For the text-containing cell, return its midpoint in [x, y] coordinate format. 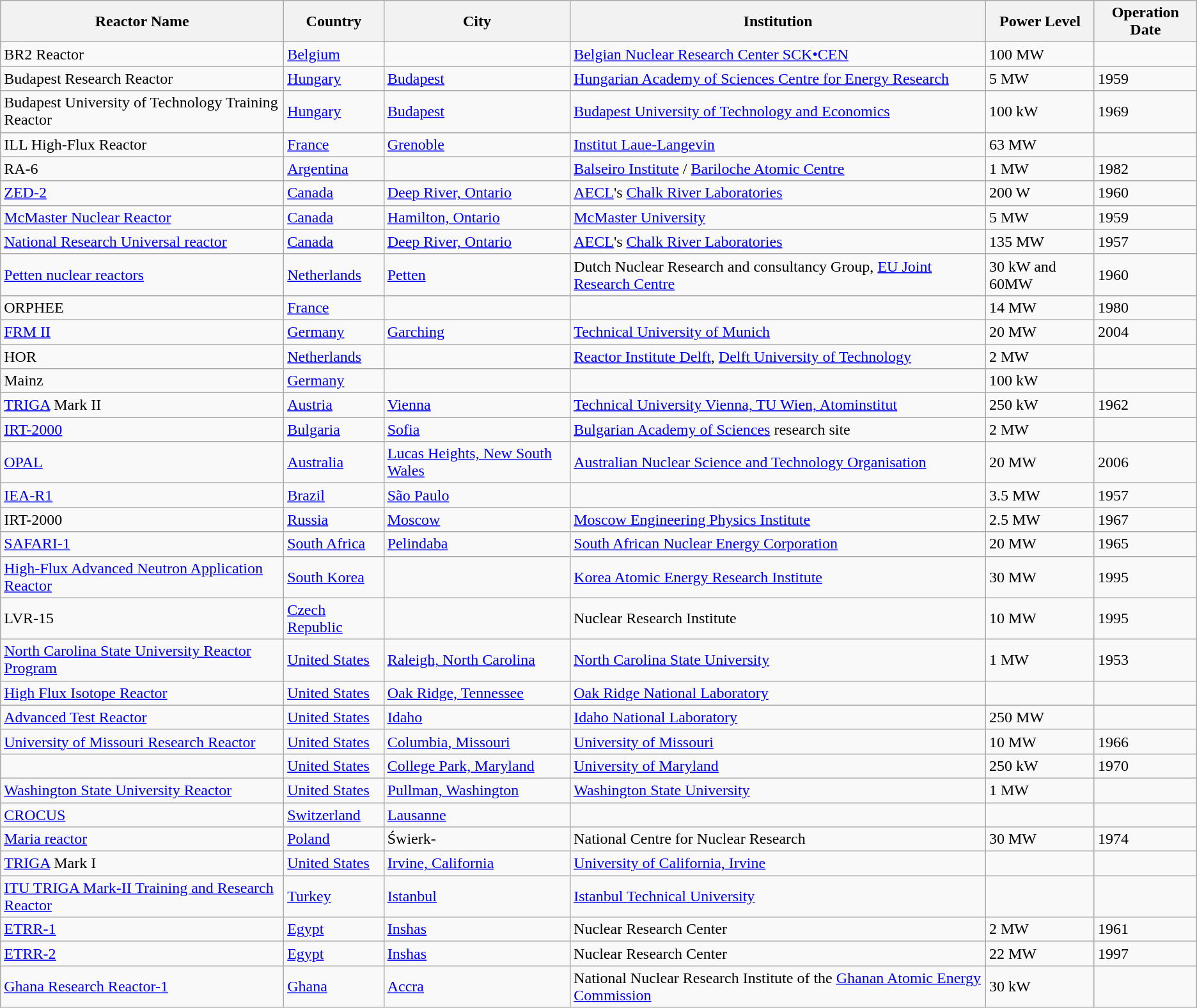
100 MW [1040, 54]
1982 [1145, 169]
North Carolina State University Reactor Program [142, 660]
2.5 MW [1040, 520]
South Africa [334, 544]
1967 [1145, 520]
IEA-R1 [142, 495]
1961 [1145, 929]
30 kW [1040, 987]
1953 [1145, 660]
Balseiro Institute / Bariloche Atomic Centre [778, 169]
Institut Laue-Langevin [778, 144]
University of Missouri Research Reactor [142, 741]
Ghana [334, 987]
Istanbul Technical University [778, 896]
Raleigh, North Carolina [477, 660]
Maria reactor [142, 839]
Pelindaba [477, 544]
Dutch Nuclear Research and consultancy Group, EU Joint Research Centre [778, 275]
200 W [1040, 193]
1965 [1145, 544]
1970 [1145, 766]
CROCUS [142, 815]
1974 [1145, 839]
City [477, 22]
ORPHEE [142, 307]
TRIGA Mark II [142, 405]
Turkey [334, 896]
LVR-15 [142, 619]
Oak Ridge National Laboratory [778, 693]
Australian Nuclear Science and Technology Organisation [778, 463]
ETRR-2 [142, 954]
Bulgaria [334, 430]
National Nuclear Research Institute of the Ghanan Atomic Energy Commission [778, 987]
ZED-2 [142, 193]
Vienna [477, 405]
2004 [1145, 332]
College Park, Maryland [477, 766]
Idaho [477, 717]
Belgium [334, 54]
Budapest University of Technology and Economics [778, 111]
Moscow [477, 520]
OPAL [142, 463]
ITU TRIGA Mark-II Training and Research Reactor [142, 896]
Lausanne [477, 815]
Washington State University Reactor [142, 790]
BR2 Reactor [142, 54]
Garching [477, 332]
University of California, Irvine [778, 864]
National Research Universal reactor [142, 242]
Sofia [477, 430]
Reactor Name [142, 22]
Argentina [334, 169]
Korea Atomic Energy Research Institute [778, 577]
Istanbul [477, 896]
2006 [1145, 463]
South Korea [334, 577]
3.5 MW [1040, 495]
University of Missouri [778, 741]
FRM II [142, 332]
Grenoble [477, 144]
SAFARI-1 [142, 544]
250 MW [1040, 717]
Mainz [142, 381]
1962 [1145, 405]
135 MW [1040, 242]
Poland [334, 839]
Irvine, California [477, 864]
1980 [1145, 307]
High Flux Isotope Reactor [142, 693]
22 MW [1040, 954]
Czech Republic [334, 619]
14 MW [1040, 307]
Hungarian Academy of Sciences Centre for Energy Research [778, 79]
30 kW and 60MW [1040, 275]
Idaho National Laboratory [778, 717]
McMaster University [778, 217]
Institution [778, 22]
Russia [334, 520]
McMaster Nuclear Reactor [142, 217]
ILL High-Flux Reactor [142, 144]
Reactor Institute Delft, Delft University of Technology [778, 356]
Technical University Vienna, TU Wien, Atominstitut [778, 405]
High-Flux Advanced Neutron Application Reactor [142, 577]
Moscow Engineering Physics Institute [778, 520]
São Paulo [477, 495]
Lucas Heights, New South Wales [477, 463]
1969 [1145, 111]
Advanced Test Reactor [142, 717]
Budapest University of Technology Training Reactor [142, 111]
ETRR-1 [142, 929]
Bulgarian Academy of Sciences research site [778, 430]
Columbia, Missouri [477, 741]
63 MW [1040, 144]
Power Level [1040, 22]
University of Maryland [778, 766]
Świerk- [477, 839]
Brazil [334, 495]
RA-6 [142, 169]
Technical University of Munich [778, 332]
HOR [142, 356]
Oak Ridge, Tennessee [477, 693]
Nuclear Research Institute [778, 619]
National Centre for Nuclear Research [778, 839]
1966 [1145, 741]
Pullman, Washington [477, 790]
Accra [477, 987]
North Carolina State University [778, 660]
Hamilton, Ontario [477, 217]
Switzerland [334, 815]
Austria [334, 405]
Australia [334, 463]
1997 [1145, 954]
Belgian Nuclear Research Center SCK•CEN [778, 54]
Petten [477, 275]
Petten nuclear reactors [142, 275]
Country [334, 22]
South African Nuclear Energy Corporation [778, 544]
Operation Date [1145, 22]
Washington State University [778, 790]
TRIGA Mark I [142, 864]
Ghana Research Reactor-1 [142, 987]
Budapest Research Reactor [142, 79]
